Output the [X, Y] coordinate of the center of the cell containing the given text.  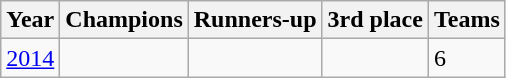
6 [466, 58]
Year [30, 20]
3rd place [375, 20]
Runners-up [255, 20]
2014 [30, 58]
Champions [124, 20]
Teams [466, 20]
